For the text-containing cell, return its midpoint in [x, y] coordinate format. 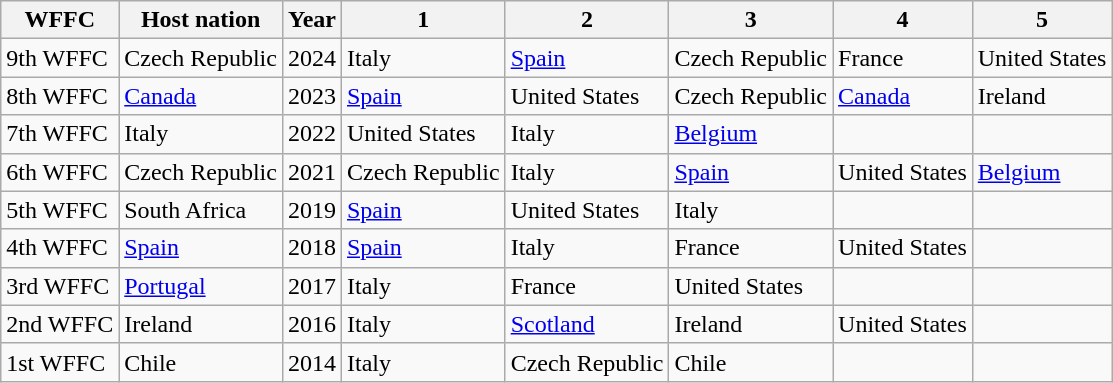
3 [751, 20]
5 [1042, 20]
2021 [312, 172]
9th WFFC [60, 58]
Scotland [587, 324]
2022 [312, 134]
4 [903, 20]
2016 [312, 324]
2018 [312, 248]
Host nation [201, 20]
South Africa [201, 210]
2019 [312, 210]
1 [423, 20]
4th WFFC [60, 248]
8th WFFC [60, 96]
2024 [312, 58]
5th WFFC [60, 210]
3rd WFFC [60, 286]
2023 [312, 96]
2 [587, 20]
6th WFFC [60, 172]
7th WFFC [60, 134]
Year [312, 20]
2017 [312, 286]
2014 [312, 362]
WFFC [60, 20]
2nd WFFC [60, 324]
1st WFFC [60, 362]
Portugal [201, 286]
